Find where the given text appears and provide that cell's center as [X, Y] coordinate. 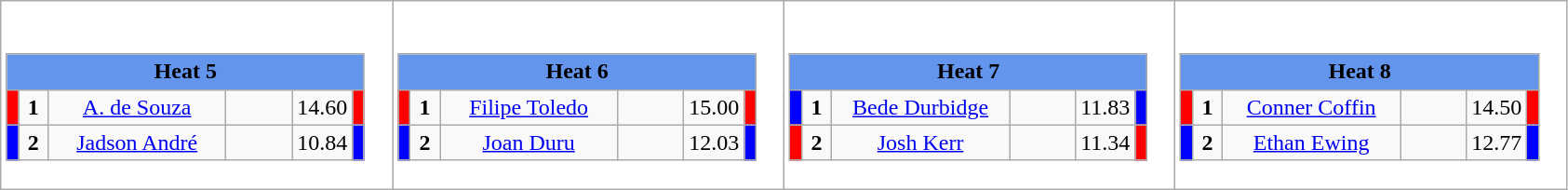
10.84 [322, 142]
Heat 6 1 Filipe Toledo 15.00 2 Joan Duru 12.03 [588, 95]
12.77 [1496, 142]
Heat 6 [577, 72]
Josh Kerr [921, 142]
Heat 7 [968, 72]
A. de Souza [138, 107]
Bede Durbidge [921, 107]
Filipe Toledo [529, 107]
Joan Duru [529, 142]
12.03 [715, 142]
Jadson André [138, 142]
15.00 [715, 107]
Heat 8 1 Conner Coffin 14.50 2 Ethan Ewing 12.77 [1372, 95]
Heat 8 [1360, 72]
14.50 [1496, 107]
14.60 [322, 107]
Heat 5 1 A. de Souza 14.60 2 Jadson André 10.84 [197, 95]
11.83 [1106, 107]
11.34 [1106, 142]
Ethan Ewing [1312, 142]
Conner Coffin [1312, 107]
Heat 7 1 Bede Durbidge 11.83 2 Josh Kerr 11.34 [980, 95]
Heat 5 [185, 72]
